For the text-containing cell, return its midpoint in (X, Y) coordinate format. 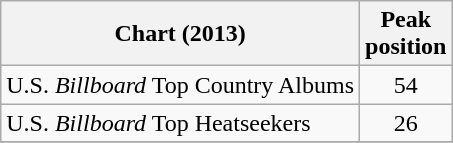
Peakposition (406, 34)
Chart (2013) (180, 34)
26 (406, 123)
U.S. Billboard Top Heatseekers (180, 123)
U.S. Billboard Top Country Albums (180, 85)
54 (406, 85)
